From the cell containing the given text, extract its center point as (X, Y) coordinate. 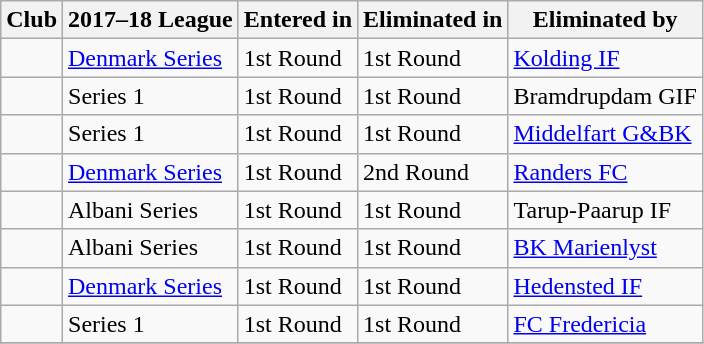
Bramdrupdam GIF (605, 96)
Entered in (298, 20)
Club (32, 20)
2017–18 League (151, 20)
FC Fredericia (605, 324)
Middelfart G&BK (605, 134)
Tarup-Paarup IF (605, 210)
2nd Round (433, 172)
Hedensted IF (605, 286)
Eliminated in (433, 20)
Randers FC (605, 172)
Kolding IF (605, 58)
Eliminated by (605, 20)
BK Marienlyst (605, 248)
